Pinpoint the cell where the given text exists, returning its [x, y] midpoint coordinate. 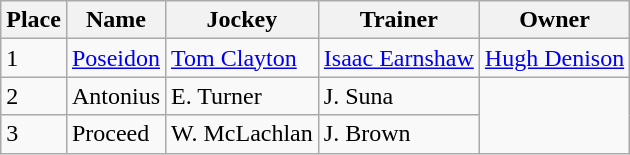
2 [34, 96]
1 [34, 58]
Antonius [116, 96]
Tom Clayton [242, 58]
Hugh Denison [554, 58]
Name [116, 20]
J. Suna [398, 96]
Owner [554, 20]
Isaac Earnshaw [398, 58]
Place [34, 20]
Poseidon [116, 58]
3 [34, 134]
Trainer [398, 20]
Jockey [242, 20]
E. Turner [242, 96]
W. McLachlan [242, 134]
Proceed [116, 134]
J. Brown [398, 134]
